For the text-containing cell, return its midpoint in (X, Y) coordinate format. 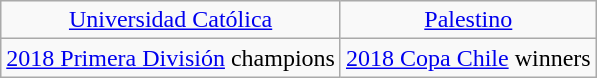
Palestino (468, 20)
2018 Primera División champions (171, 58)
Universidad Católica (171, 20)
2018 Copa Chile winners (468, 58)
